Determine the [x, y] coordinate at the center of the cell enclosing the given text.  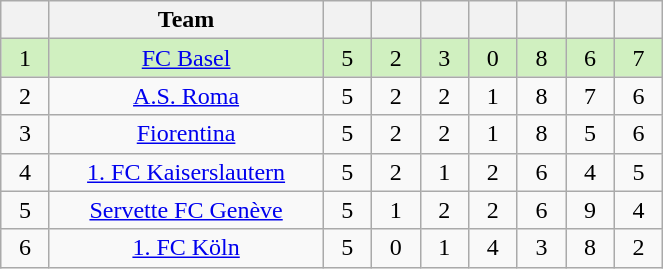
Fiorentina [186, 134]
1. FC Kaiserslautern [186, 172]
A.S. Roma [186, 96]
FC Basel [186, 58]
Team [186, 20]
1. FC Köln [186, 248]
Servette FC Genève [186, 210]
9 [590, 210]
